Return the [x, y] coordinate for the center point of the cell that contains the specified text.  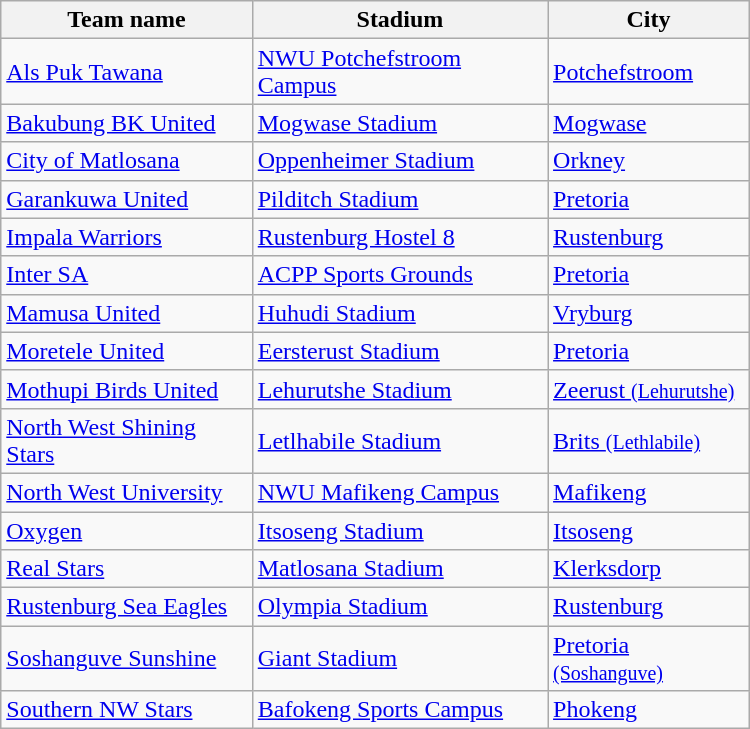
Lehurutshe Stadium [400, 389]
Zeerust (Lehurutshe) [649, 389]
Potchefstroom [649, 72]
Inter SA [126, 275]
Giant Stadium [400, 658]
Klerksdorp [649, 569]
Moretele United [126, 351]
Huhudi Stadium [400, 313]
Matlosana Stadium [400, 569]
Soshanguve Sunshine [126, 658]
Oppenheimer Stadium [400, 161]
City of Matlosana [126, 161]
Mamusa United [126, 313]
City [649, 20]
Impala Warriors [126, 237]
Pretoria (Soshanguve) [649, 658]
Team name [126, 20]
North West Shining Stars [126, 440]
Mogwase Stadium [400, 123]
North West University [126, 492]
Eersterust Stadium [400, 351]
NWU Potchefstroom Campus [400, 72]
Orkney [649, 161]
Bakubung BK United [126, 123]
Oxygen [126, 531]
Pilditch Stadium [400, 199]
Bafokeng Sports Campus [400, 710]
Als Puk Tawana [126, 72]
Rustenburg Sea Eagles [126, 607]
ACPP Sports Grounds [400, 275]
Mafikeng [649, 492]
Letlhabile Stadium [400, 440]
Mothupi Birds United [126, 389]
Itsoseng Stadium [400, 531]
NWU Mafikeng Campus [400, 492]
Real Stars [126, 569]
Itsoseng [649, 531]
Olympia Stadium [400, 607]
Vryburg [649, 313]
Garankuwa United [126, 199]
Mogwase [649, 123]
Phokeng [649, 710]
Brits (Lethlabile) [649, 440]
Southern NW Stars [126, 710]
Rustenburg Hostel 8 [400, 237]
Stadium [400, 20]
